Extract the [x, y] coordinate from the center of the cell holding the provided text.  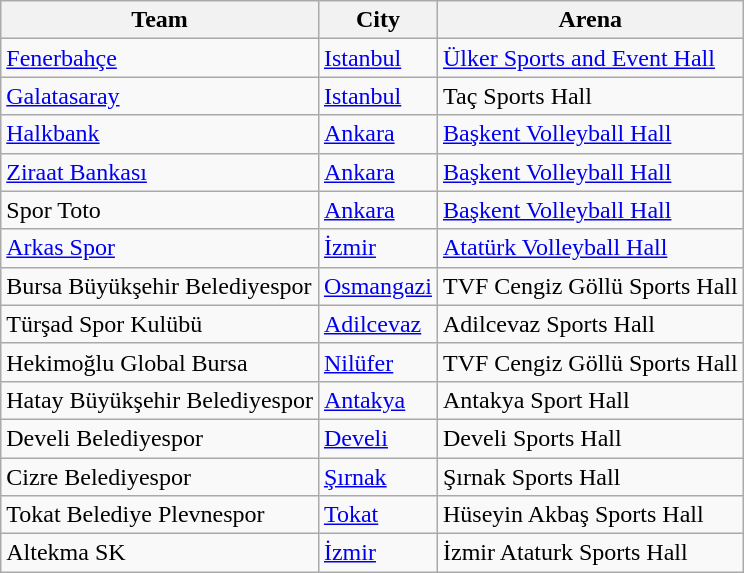
Antakya [378, 400]
Türşad Spor Kulübü [160, 324]
Galatasaray [160, 96]
Bursa Büyükşehir Belediyespor [160, 286]
City [378, 20]
Cizre Belediyespor [160, 477]
Halkbank [160, 134]
Arkas Spor [160, 248]
Adilcevaz Sports Hall [590, 324]
Antakya Sport Hall [590, 400]
Spor Toto [160, 210]
Arena [590, 20]
Tokat [378, 515]
Hekimoğlu Global Bursa [160, 362]
Taç Sports Hall [590, 96]
Hatay Büyükşehir Belediyespor [160, 400]
İzmir Ataturk Sports Hall [590, 553]
Altekma SK [160, 553]
Hüseyin Akbaş Sports Hall [590, 515]
Atatürk Volleyball Hall [590, 248]
Fenerbahçe [160, 58]
Tokat Belediye Plevnespor [160, 515]
Develi Sports Hall [590, 438]
Nilüfer [378, 362]
Osmangazi [378, 286]
Şırnak [378, 477]
Adilcevaz [378, 324]
Ülker Sports and Event Hall [590, 58]
Team [160, 20]
Develi Belediyespor [160, 438]
Ziraat Bankası [160, 172]
Şırnak Sports Hall [590, 477]
Develi [378, 438]
